Return (X, Y) of the center of cell containing provided text 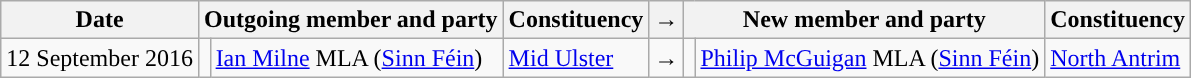
North Antrim (1118, 58)
New member and party (864, 20)
Ian Milne MLA (Sinn Féin) (356, 58)
Mid Ulster (576, 58)
12 September 2016 (100, 58)
Philip McGuigan MLA (Sinn Féin) (870, 58)
Outgoing member and party (350, 20)
Date (100, 20)
